Output the [X, Y] coordinate of the center of the cell containing the given text.  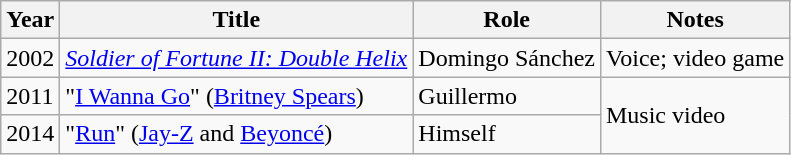
2002 [30, 58]
Himself [507, 134]
Domingo Sánchez [507, 58]
2011 [30, 96]
Music video [694, 115]
2014 [30, 134]
Role [507, 20]
Notes [694, 20]
"I Wanna Go" (Britney Spears) [236, 96]
Year [30, 20]
Guillermo [507, 96]
Soldier of Fortune II: Double Helix [236, 58]
Voice; video game [694, 58]
Title [236, 20]
"Run" (Jay-Z and Beyoncé) [236, 134]
